Return (x, y) of the center of cell containing provided text 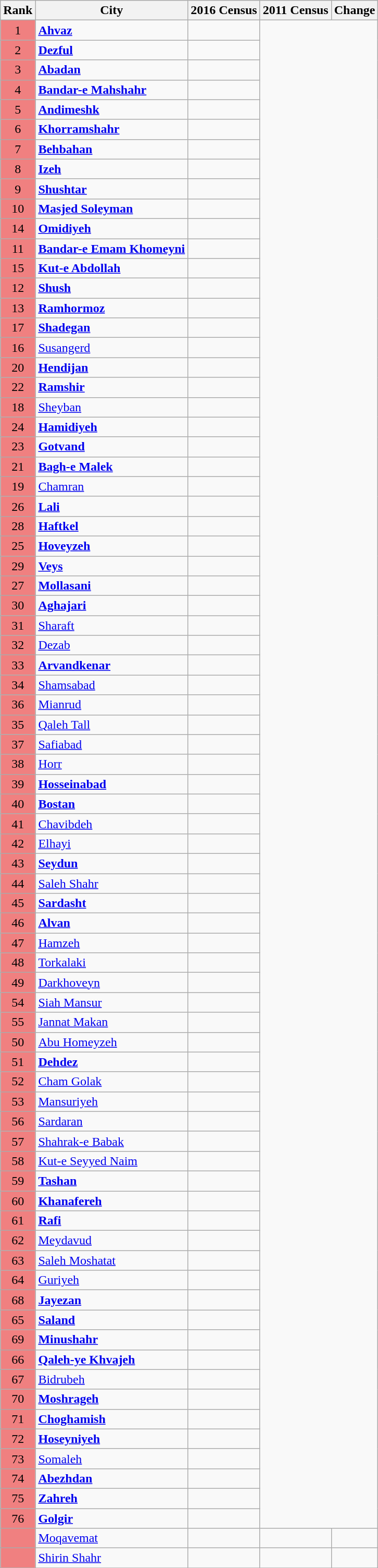
53 (18, 1101)
Somaleh (111, 1459)
Haftkel (111, 526)
3 (18, 70)
57 (18, 1141)
Izeh (111, 169)
Bandar-e Mahshahr (111, 90)
Rafi (111, 1221)
Choghamish (111, 1419)
Arvandkenar (111, 665)
13 (18, 308)
Shush (111, 288)
16 (18, 348)
76 (18, 1518)
Jannat Makan (111, 1022)
Saleh Shahr (111, 884)
11 (18, 249)
25 (18, 546)
Moshrageh (111, 1399)
Hamidiyeh (111, 427)
Alvan (111, 923)
31 (18, 626)
47 (18, 943)
Saleh Moshatat (111, 1260)
14 (18, 228)
Kut-e Seyyed Naim (111, 1161)
7 (18, 149)
2 (18, 50)
Jayezan (111, 1300)
Siah Mansur (111, 1002)
6 (18, 129)
69 (18, 1340)
Sheyban (111, 407)
62 (18, 1241)
Minushahr (111, 1340)
43 (18, 863)
23 (18, 447)
17 (18, 328)
Sharaft (111, 626)
Ramhormoz (111, 308)
55 (18, 1022)
Bandar-e Emam Khomeyni (111, 249)
46 (18, 923)
Abezhdan (111, 1478)
54 (18, 1002)
5 (18, 109)
65 (18, 1320)
Behbahan (111, 149)
Meydavud (111, 1241)
19 (18, 486)
72 (18, 1439)
Seydun (111, 863)
Khorramshahr (111, 129)
Omidiyeh (111, 228)
Qaleh-ye Khvajeh (111, 1359)
Zahreh (111, 1498)
Abu Homeyzeh (111, 1042)
64 (18, 1280)
22 (18, 387)
Kut-e Abdollah (111, 268)
Shahrak-e Babak (111, 1141)
Bagh-e Malek (111, 467)
30 (18, 606)
2016 Census (224, 10)
Hendijan (111, 367)
Masjed Soleyman (111, 209)
29 (18, 566)
59 (18, 1181)
Shadegan (111, 328)
Golgir (111, 1518)
Ramshir (111, 387)
61 (18, 1221)
Bidrubeh (111, 1379)
Darkhoveyn (111, 983)
Dezab (111, 645)
34 (18, 685)
Chamran (111, 486)
Khanafereh (111, 1200)
73 (18, 1459)
4 (18, 90)
Change (355, 10)
36 (18, 705)
10 (18, 209)
49 (18, 983)
Rank (18, 10)
56 (18, 1121)
Veys (111, 566)
Horr (111, 764)
40 (18, 804)
39 (18, 784)
51 (18, 1062)
67 (18, 1379)
Hoveyzeh (111, 546)
Guriyeh (111, 1280)
15 (18, 268)
Shamsabad (111, 685)
Qaleh Tall (111, 725)
26 (18, 506)
70 (18, 1399)
Saland (111, 1320)
City (111, 10)
58 (18, 1161)
60 (18, 1200)
Abadan (111, 70)
Ahvaz (111, 30)
Sardasht (111, 903)
Lali (111, 506)
48 (18, 963)
Hosseinabad (111, 784)
32 (18, 645)
66 (18, 1359)
9 (18, 189)
Elhayi (111, 843)
Andimeshk (111, 109)
Mansuriyeh (111, 1101)
45 (18, 903)
Aghajari (111, 606)
68 (18, 1300)
41 (18, 824)
Sardaran (111, 1121)
20 (18, 367)
12 (18, 288)
44 (18, 884)
75 (18, 1498)
8 (18, 169)
35 (18, 725)
42 (18, 843)
33 (18, 665)
63 (18, 1260)
Torkalaki (111, 963)
Moqavemat (111, 1538)
Cham Golak (111, 1082)
Mianrud (111, 705)
Shirin Shahr (111, 1558)
27 (18, 586)
1 (18, 30)
Hamzeh (111, 943)
50 (18, 1042)
52 (18, 1082)
Susangerd (111, 348)
Shushtar (111, 189)
Bostan (111, 804)
Gotvand (111, 447)
74 (18, 1478)
Dehdez (111, 1062)
37 (18, 744)
24 (18, 427)
Safiabad (111, 744)
21 (18, 467)
2011 Census (296, 10)
Mollasani (111, 586)
Tashan (111, 1181)
Dezful (111, 50)
18 (18, 407)
38 (18, 764)
71 (18, 1419)
Chavibdeh (111, 824)
Hoseyniyeh (111, 1439)
28 (18, 526)
